Extract the [X, Y] coordinate from the center of the cell holding the provided text.  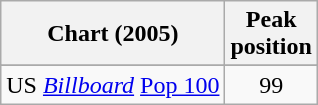
US Billboard Pop 100 [113, 85]
Peakposition [271, 34]
Chart (2005) [113, 34]
99 [271, 85]
